Capture the cell that displays the provided text and extract its (x, y) central coordinate. 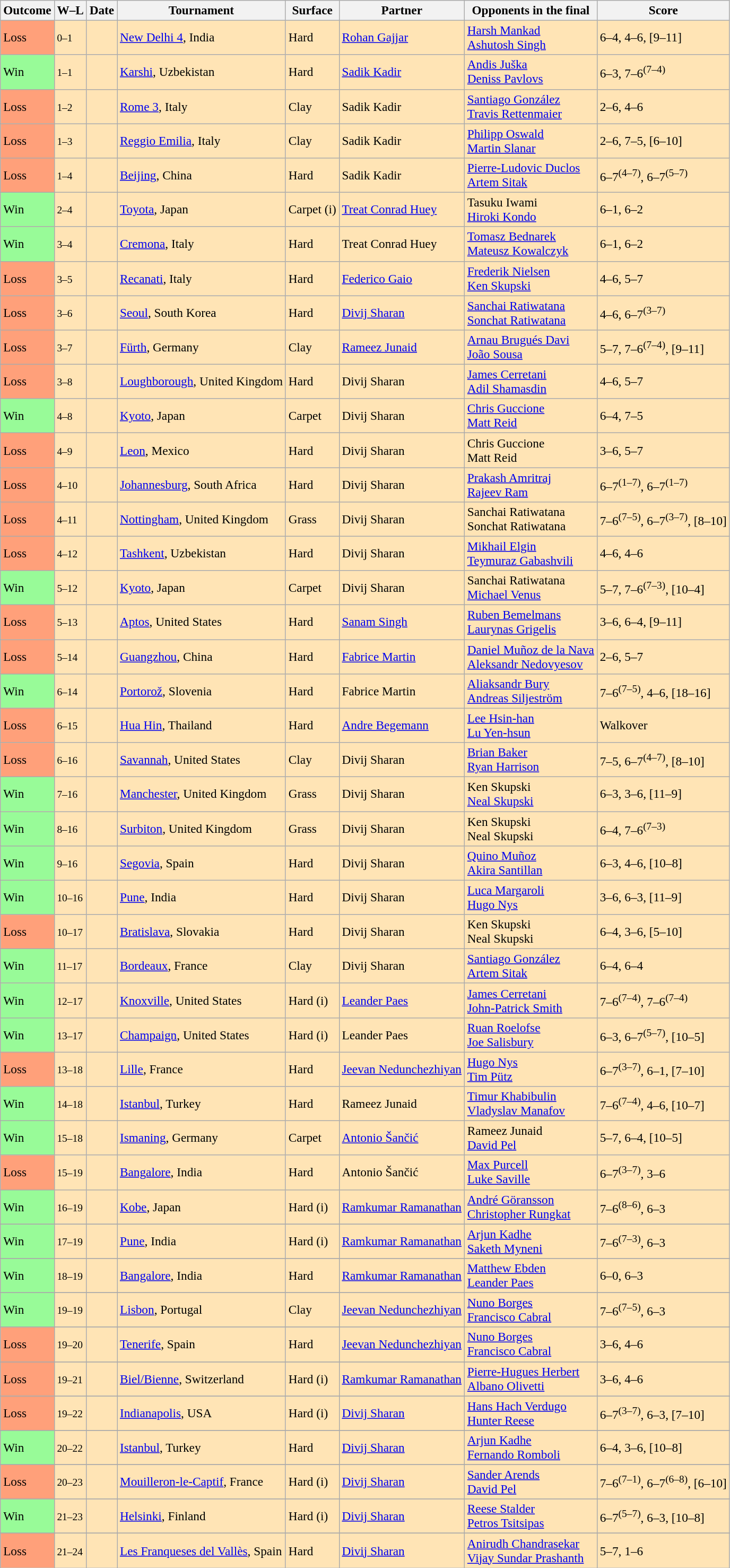
Score (663, 10)
Sander Arends David Pel (531, 1482)
2–4 (70, 209)
Bratislava, Slovakia (202, 931)
3–7 (70, 347)
21–24 (70, 1550)
Andis Juška Deniss Pavlovs (531, 72)
Arnau Brugués Davi João Sousa (531, 347)
Arjun Kadhe Saketh Myneni (531, 1241)
Prakash Amritraj Rajeev Ram (531, 484)
Tenerife, Spain (202, 1344)
Surbiton, United Kingdom (202, 828)
1–2 (70, 106)
4–11 (70, 519)
6–4, 3–6, [10–8] (663, 1447)
Pierre-Hugues Herbert Albano Olivetti (531, 1379)
Anirudh Chandrasekar Vijay Sundar Prashanth (531, 1550)
7–6(7–4), 7–6(7–4) (663, 1000)
Sanam Singh (402, 622)
Rohan Gajjar (402, 37)
Ruben Bemelmans Laurynas Grigelis (531, 622)
Nottingham, United Kingdom (202, 519)
Timur Khabibulin Vladyslav Manafov (531, 1103)
Toyota, Japan (202, 209)
Luca Margaroli Hugo Nys (531, 897)
Tasuku Iwami Hiroki Kondo (531, 209)
Guangzhou, China (202, 656)
Sanchai Ratiwatana Michael Venus (531, 588)
2–6, 7–5, [6–10] (663, 140)
3–6 (70, 312)
7–6(7–1), 6–7(6–8), [6–10] (663, 1482)
Mouilleron-le-Captif, France (202, 1482)
Knoxville, United States (202, 1000)
Indianapolis, USA (202, 1413)
6–3, 4–6, [10–8] (663, 863)
Daniel Muñoz de la Nava Aleksandr Nedovyesov (531, 656)
1–3 (70, 140)
Date (102, 10)
Tashkent, Uzbekistan (202, 553)
Tomasz Bednarek Mateusz Kowalczyk (531, 244)
6–3, 6–7(5–7), [10–5] (663, 1035)
7–6(7–5), 6–3 (663, 1310)
13–18 (70, 1069)
Brian Baker Ryan Harrison (531, 759)
3–4 (70, 244)
Rome 3, Italy (202, 106)
New Delhi 4, India (202, 37)
6–14 (70, 691)
Aliaksandr Bury Andreas Siljeström (531, 691)
6–4, 4–6, [9–11] (663, 37)
Pierre-Ludovic Duclos Artem Sitak (531, 175)
10–16 (70, 897)
9–16 (70, 863)
3–6, 5–7 (663, 450)
19–22 (70, 1413)
6–7(3–7), 3–6 (663, 1172)
13–17 (70, 1035)
4–8 (70, 416)
2–6, 4–6 (663, 106)
20–23 (70, 1482)
19–20 (70, 1344)
5–7, 7–6(7–3), [10–4] (663, 588)
Fürth, Germany (202, 347)
Hugo Nys Tim Pütz (531, 1069)
Quino Muñoz Akira Santillan (531, 863)
Biel/Bienne, Switzerland (202, 1379)
16–19 (70, 1207)
Harsh Mankad Ashutosh Singh (531, 37)
Lisbon, Portugal (202, 1310)
6–0, 6–3 (663, 1275)
Champaign, United States (202, 1035)
6–7(3–7), 6–3, [7–10] (663, 1413)
19–21 (70, 1379)
6–16 (70, 759)
André Göransson Christopher Rungkat (531, 1207)
Karshi, Uzbekistan (202, 72)
Walkover (663, 725)
14–18 (70, 1103)
7–6(7–3), 6–3 (663, 1241)
4–6, 6–7(3–7) (663, 312)
Savannah, United States (202, 759)
5–7, 6–4, [10–5] (663, 1138)
7–5, 6–7(4–7), [8–10] (663, 759)
Surface (312, 10)
2–6, 5–7 (663, 656)
11–17 (70, 966)
Beijing, China (202, 175)
Manchester, United Kingdom (202, 794)
Matthew Ebden Leander Paes (531, 1275)
7–16 (70, 794)
4–6, 4–6 (663, 553)
Ismaning, Germany (202, 1138)
Carpet (i) (312, 209)
Max Purcell Luke Saville (531, 1172)
20–22 (70, 1447)
Cremona, Italy (202, 244)
18–19 (70, 1275)
Lee Hsin-han Lu Yen-hsun (531, 725)
Philipp Oswald Martin Slanar (531, 140)
7–6(8–6), 6–3 (663, 1207)
Andre Begemann (402, 725)
James Cerretani Adil Shamasdin (531, 381)
Ruan Roelofse Joe Salisbury (531, 1035)
3–8 (70, 381)
6–4, 6–4 (663, 966)
Santiago González Travis Rettenmaier (531, 106)
6–7(4–7), 6–7(5–7) (663, 175)
6–4, 7–6(7–3) (663, 828)
Les Franqueses del Vallès, Spain (202, 1550)
15–19 (70, 1172)
Federico Gaio (402, 278)
5–14 (70, 656)
6–15 (70, 725)
Opponents in the final (531, 10)
Seoul, South Korea (202, 312)
7–6(7–5), 4–6, [18–16] (663, 691)
19–19 (70, 1310)
Hua Hin, Thailand (202, 725)
W–L (70, 10)
Lille, France (202, 1069)
6–7(5–7), 6–3, [10–8] (663, 1516)
6–3, 7–6(7–4) (663, 72)
Kobe, Japan (202, 1207)
Santiago González Artem Sitak (531, 966)
7–6(7–4), 4–6, [10–7] (663, 1103)
21–23 (70, 1516)
Leon, Mexico (202, 450)
Frederik Nielsen Ken Skupski (531, 278)
Reggio Emilia, Italy (202, 140)
5–13 (70, 622)
Aptos, United States (202, 622)
5–12 (70, 588)
7–6(7–5), 6–7(3–7), [8–10] (663, 519)
6–7(1–7), 6–7(1–7) (663, 484)
1–1 (70, 72)
3–6, 6–3, [11–9] (663, 897)
3–6, 6–4, [9–11] (663, 622)
Partner (402, 10)
5–7, 7–6(7–4), [9–11] (663, 347)
4–9 (70, 450)
6–4, 3–6, [5–10] (663, 931)
Outcome (28, 10)
Bordeaux, France (202, 966)
James Cerretani John-Patrick Smith (531, 1000)
Reese Stalder Petros Tsitsipas (531, 1516)
1–4 (70, 175)
Mikhail Elgin Teymuraz Gabashvili (531, 553)
8–16 (70, 828)
Rameez Junaid David Pel (531, 1138)
Arjun Kadhe Fernando Romboli (531, 1447)
0–1 (70, 37)
Tournament (202, 10)
Loughborough, United Kingdom (202, 381)
Recanati, Italy (202, 278)
6–4, 7–5 (663, 416)
Hans Hach Verdugo Hunter Reese (531, 1413)
17–19 (70, 1241)
4–12 (70, 553)
10–17 (70, 931)
Helsinki, Finland (202, 1516)
4–10 (70, 484)
3–5 (70, 278)
15–18 (70, 1138)
6–3, 3–6, [11–9] (663, 794)
Johannesburg, South Africa (202, 484)
5–7, 1–6 (663, 1550)
Segovia, Spain (202, 863)
Portorož, Slovenia (202, 691)
6–7(3–7), 6–1, [7–10] (663, 1069)
12–17 (70, 1000)
